Provide the [X, Y] coordinate of the cell's center where the given text is located.  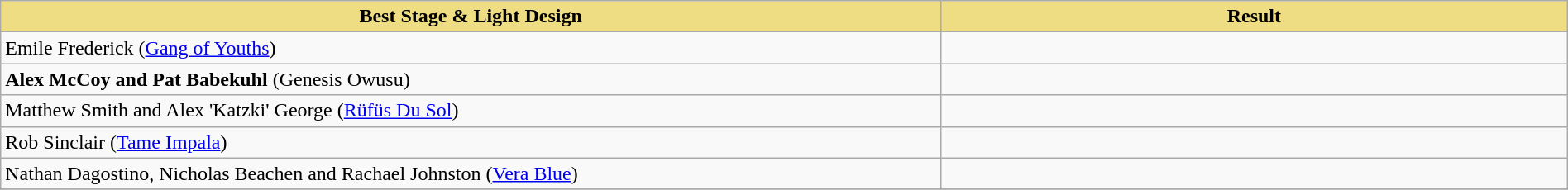
Result [1254, 17]
Emile Frederick (Gang of Youths) [471, 48]
Matthew Smith and Alex 'Katzki' George (Rüfüs Du Sol) [471, 111]
Rob Sinclair (Tame Impala) [471, 142]
Best Stage & Light Design [471, 17]
Nathan Dagostino, Nicholas Beachen and Rachael Johnston (Vera Blue) [471, 173]
Alex McCoy and Pat Babekuhl (Genesis Owusu) [471, 79]
